Scan for the cell matching the given text and deliver its [x, y] coordinate at center. 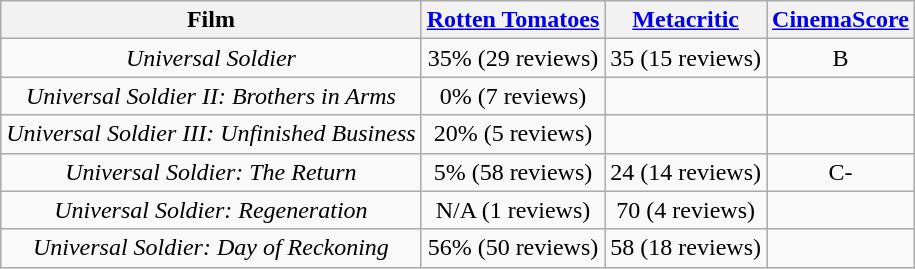
Universal Soldier II: Brothers in Arms [211, 96]
35 (15 reviews) [686, 58]
Rotten Tomatoes [513, 20]
5% (58 reviews) [513, 172]
Metacritic [686, 20]
Universal Soldier [211, 58]
CinemaScore [841, 20]
35% (29 reviews) [513, 58]
Film [211, 20]
Universal Soldier: The Return [211, 172]
N/A (1 reviews) [513, 210]
20% (5 reviews) [513, 134]
Universal Soldier: Day of Reckoning [211, 248]
24 (14 reviews) [686, 172]
56% (50 reviews) [513, 248]
Universal Soldier: Regeneration [211, 210]
0% (7 reviews) [513, 96]
70 (4 reviews) [686, 210]
C- [841, 172]
B [841, 58]
Universal Soldier III: Unfinished Business [211, 134]
58 (18 reviews) [686, 248]
